Detect which cell encompasses the target text, then output its [X, Y] center coordinate. 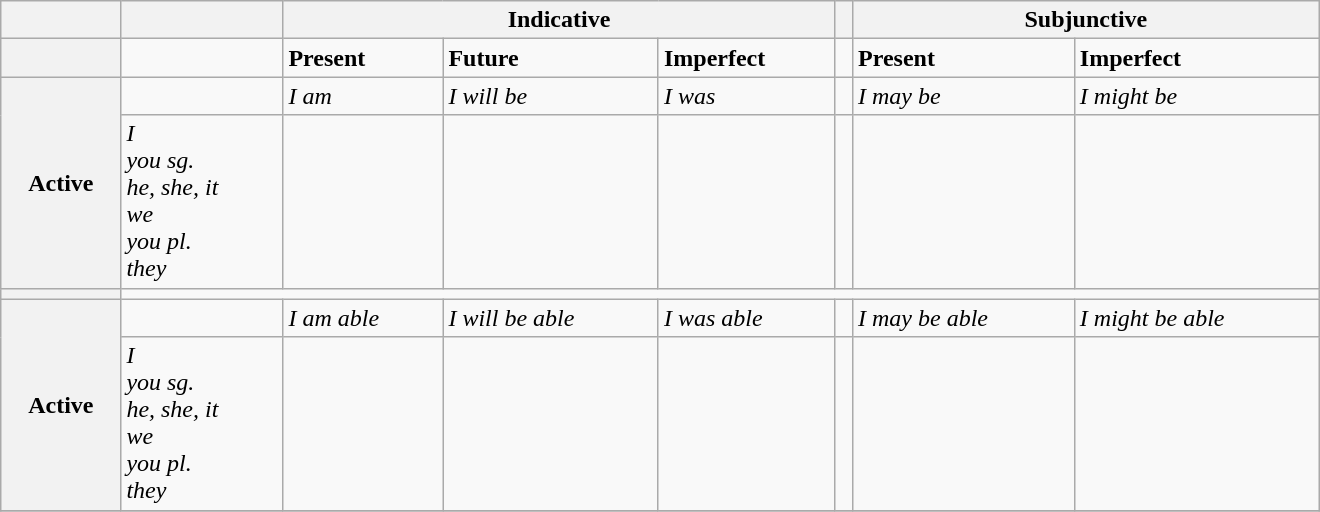
I will be [551, 96]
Future [551, 58]
I might be [1196, 96]
I will be able [551, 318]
I am [363, 96]
I was able [746, 318]
I am able [363, 318]
I was [746, 96]
I may be able [963, 318]
I may be [963, 96]
I might be able [1196, 318]
Indicative [559, 20]
Subjunctive [1086, 20]
